Pinpoint the cell where the given text exists, returning its [X, Y] midpoint coordinate. 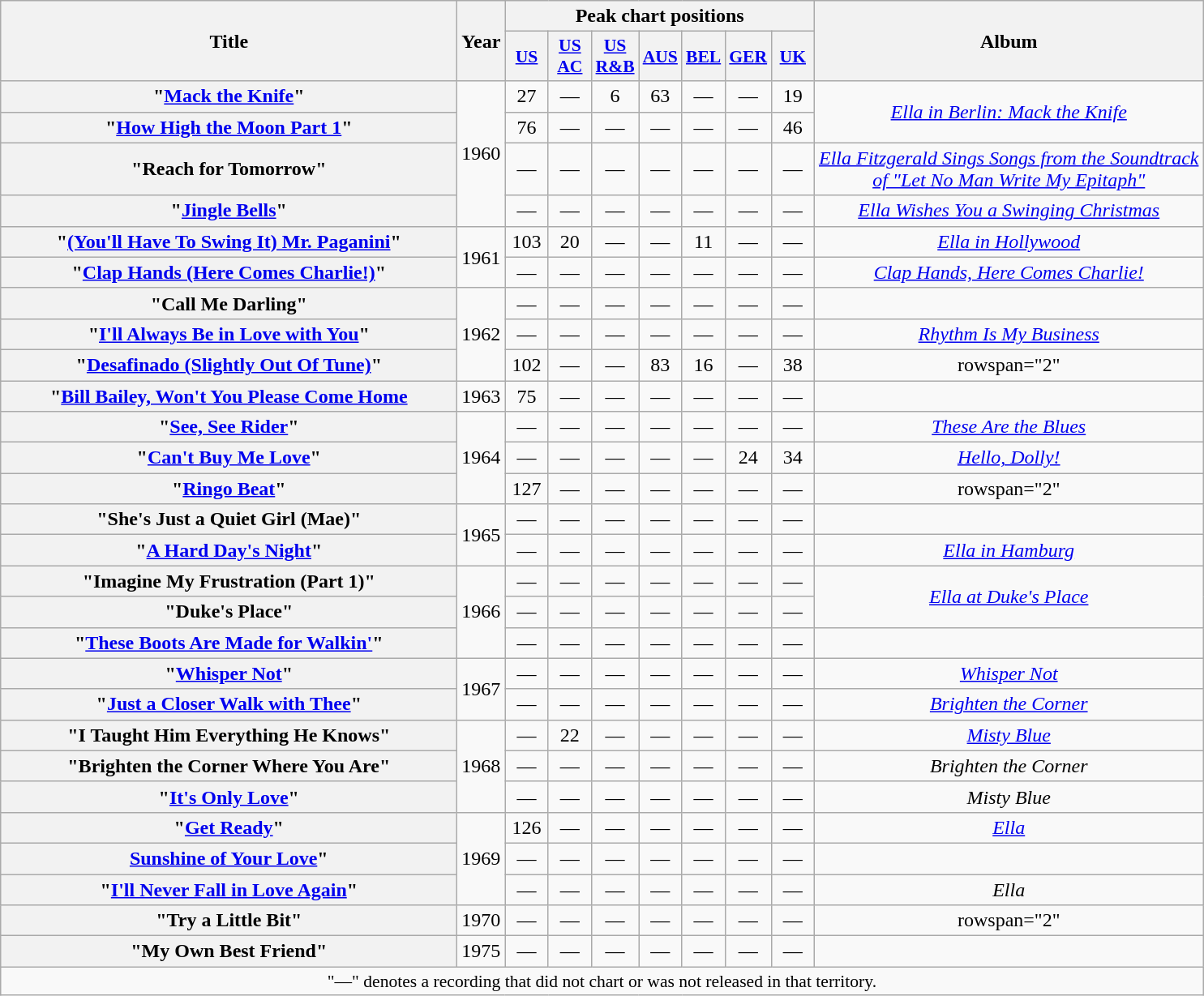
Title [229, 41]
63 [660, 96]
"Mack the Knife" [229, 96]
38 [793, 365]
"I'll Always Be in Love with You" [229, 334]
"Jingle Bells" [229, 211]
127 [527, 489]
AUS [660, 57]
"I'll Never Fall in Love Again" [229, 889]
"Desafinado (Slightly Out Of Tune)" [229, 365]
"Get Ready" [229, 827]
"Duke's Place" [229, 612]
1969 [482, 858]
Hello, Dolly! [1009, 458]
Album [1009, 41]
103 [527, 242]
126 [527, 827]
Ella in Hollywood [1009, 242]
Whisper Not [1009, 673]
"It's Only Love" [229, 797]
"Clap Hands (Here Comes Charlie!)" [229, 272]
"Try a Little Bit" [229, 921]
1960 [482, 154]
1975 [482, 951]
Ella in Hamburg [1009, 550]
34 [793, 458]
Rhythm Is My Business [1009, 334]
27 [527, 96]
19 [793, 96]
24 [748, 458]
1968 [482, 766]
USAC [569, 57]
BEL [704, 57]
1962 [482, 334]
"My Own Best Friend" [229, 951]
USR&B [615, 57]
Peak chart positions [660, 16]
46 [793, 127]
1966 [482, 612]
1970 [482, 921]
"These Boots Are Made for Walkin'" [229, 643]
76 [527, 127]
"I Taught Him Everything He Knows" [229, 735]
These Are the Blues [1009, 427]
"Brighten the Corner Where You Are" [229, 766]
GER [748, 57]
"A Hard Day's Night" [229, 550]
"Bill Bailey, Won't You Please Come Home [229, 396]
"See, See Rider" [229, 427]
75 [527, 396]
Year [482, 41]
"How High the Moon Part 1" [229, 127]
20 [569, 242]
16 [704, 365]
Ella at Duke's Place [1009, 596]
"—" denotes a recording that did not chart or was not released in that territory. [602, 981]
102 [527, 365]
1967 [482, 689]
Ella Wishes You a Swinging Christmas [1009, 211]
1963 [482, 396]
1965 [482, 535]
22 [569, 735]
"(You'll Have To Swing It) Mr. Paganini" [229, 242]
"Whisper Not" [229, 673]
"Reach for Tomorrow" [229, 169]
"She's Just a Quiet Girl (Mae)" [229, 519]
1961 [482, 257]
"Call Me Darling" [229, 303]
11 [704, 242]
83 [660, 365]
6 [615, 96]
Sunshine of Your Love" [229, 858]
1964 [482, 458]
UK [793, 57]
"Imagine My Frustration (Part 1)" [229, 581]
Ella Fitzgerald Sings Songs from the Soundtrackof "Let No Man Write My Epitaph" [1009, 169]
"Can't Buy Me Love" [229, 458]
Clap Hands, Here Comes Charlie! [1009, 272]
"Just a Closer Walk with Thee" [229, 704]
Ella in Berlin: Mack the Knife [1009, 112]
US [527, 57]
"Ringo Beat" [229, 489]
